For the text-containing cell, return its midpoint in (x, y) coordinate format. 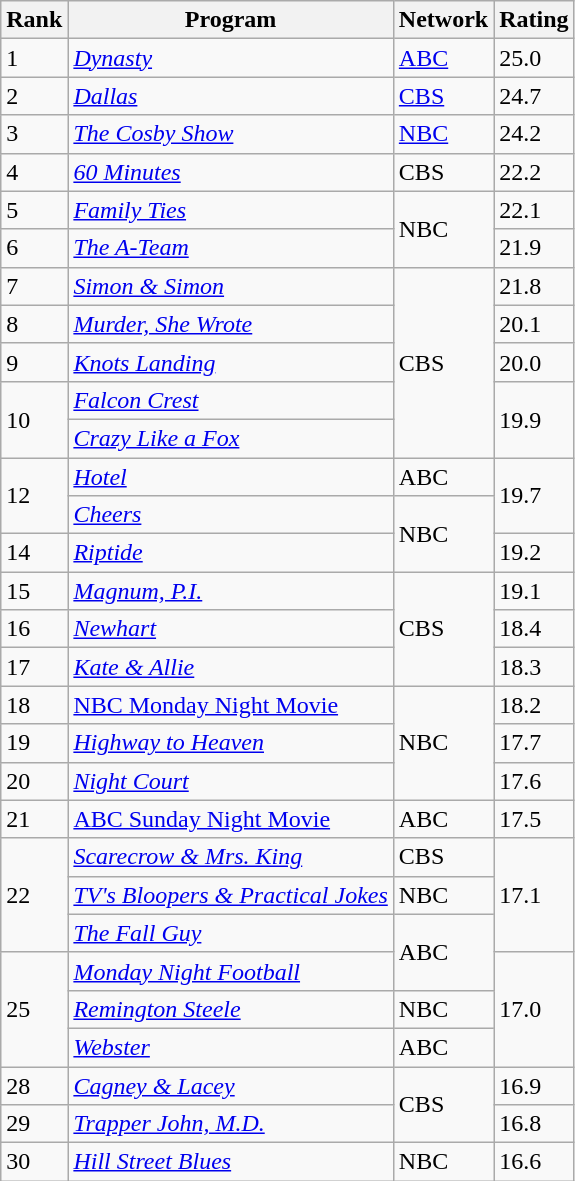
10 (34, 419)
2 (34, 96)
1 (34, 58)
The Fall Guy (230, 933)
Knots Landing (230, 362)
17.0 (534, 1009)
Kate & Allie (230, 667)
21 (34, 819)
17.6 (534, 781)
Program (230, 20)
19 (34, 743)
17.7 (534, 743)
Cagney & Lacey (230, 1085)
6 (34, 248)
4 (34, 172)
TV's Bloopers & Practical Jokes (230, 895)
20.0 (534, 362)
29 (34, 1124)
24.7 (534, 96)
22.1 (534, 210)
16 (34, 629)
19.2 (534, 553)
18 (34, 705)
Family Ties (230, 210)
Dynasty (230, 58)
Highway to Heaven (230, 743)
19.9 (534, 419)
16.9 (534, 1085)
60 Minutes (230, 172)
Remington Steele (230, 1009)
25.0 (534, 58)
Hotel (230, 477)
16.6 (534, 1162)
Rank (34, 20)
20 (34, 781)
22.2 (534, 172)
9 (34, 362)
Network (443, 20)
Falcon Crest (230, 400)
12 (34, 496)
The A-Team (230, 248)
20.1 (534, 324)
Cheers (230, 515)
30 (34, 1162)
19.7 (534, 496)
21.9 (534, 248)
18.4 (534, 629)
18.2 (534, 705)
Magnum, P.I. (230, 591)
Rating (534, 20)
Riptide (230, 553)
ABC Sunday Night Movie (230, 819)
Hill Street Blues (230, 1162)
24.2 (534, 134)
17.5 (534, 819)
17 (34, 667)
Night Court (230, 781)
16.8 (534, 1124)
15 (34, 591)
25 (34, 1009)
Newhart (230, 629)
28 (34, 1085)
NBC Monday Night Movie (230, 705)
5 (34, 210)
Crazy Like a Fox (230, 438)
The Cosby Show (230, 134)
Trapper John, M.D. (230, 1124)
Monday Night Football (230, 971)
14 (34, 553)
Dallas (230, 96)
Scarecrow & Mrs. King (230, 857)
21.8 (534, 286)
Webster (230, 1047)
17.1 (534, 895)
8 (34, 324)
3 (34, 134)
22 (34, 895)
Murder, She Wrote (230, 324)
Simon & Simon (230, 286)
7 (34, 286)
19.1 (534, 591)
18.3 (534, 667)
